Output the [X, Y] coordinate of the center of the cell containing the given text.  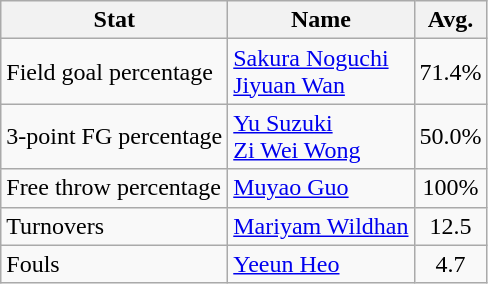
Yu Suzuki Zi Wei Wong [321, 136]
Sakura Noguchi Jiyuan Wan [321, 72]
71.4% [450, 72]
Stat [114, 20]
Name [321, 20]
12.5 [450, 226]
100% [450, 188]
Free throw percentage [114, 188]
Avg. [450, 20]
Turnovers [114, 226]
3-point FG percentage [114, 136]
50.0% [450, 136]
Yeeun Heo [321, 264]
Muyao Guo [321, 188]
Field goal percentage [114, 72]
Fouls [114, 264]
Mariyam Wildhan [321, 226]
4.7 [450, 264]
